Provide the [X, Y] coordinate of the cell's center where the given text is located.  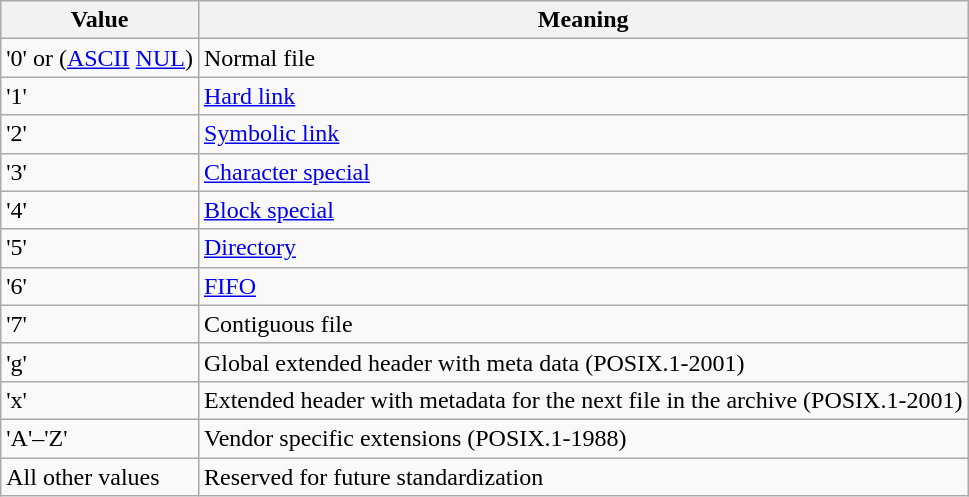
'4' [100, 210]
'g' [100, 362]
Directory [582, 248]
'5' [100, 248]
Reserved for future standardization [582, 477]
'3' [100, 172]
Global extended header with meta data (POSIX.1-2001) [582, 362]
Value [100, 20]
Meaning [582, 20]
FIFO [582, 286]
'6' [100, 286]
'x' [100, 400]
Contiguous file [582, 324]
Block special [582, 210]
'2' [100, 134]
All other values [100, 477]
Symbolic link [582, 134]
'7' [100, 324]
Hard link [582, 96]
'1' [100, 96]
Extended header with metadata for the next file in the archive (POSIX.1-2001) [582, 400]
Character special [582, 172]
'0' or (ASCII NUL) [100, 58]
Vendor specific extensions (POSIX.1-1988) [582, 438]
'A'–'Z' [100, 438]
Normal file [582, 58]
